Determine the (x, y) coordinate at the center of the cell enclosing the given text.  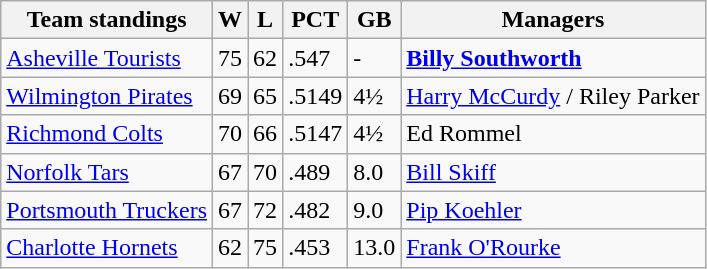
Norfolk Tars (107, 172)
GB (374, 20)
Richmond Colts (107, 134)
.547 (316, 58)
Portsmouth Truckers (107, 210)
Ed Rommel (553, 134)
65 (266, 96)
Managers (553, 20)
Team standings (107, 20)
66 (266, 134)
.482 (316, 210)
- (374, 58)
Asheville Tourists (107, 58)
9.0 (374, 210)
.453 (316, 248)
13.0 (374, 248)
Pip Koehler (553, 210)
Frank O'Rourke (553, 248)
72 (266, 210)
PCT (316, 20)
Charlotte Hornets (107, 248)
8.0 (374, 172)
Bill Skiff (553, 172)
69 (230, 96)
.5147 (316, 134)
Wilmington Pirates (107, 96)
Harry McCurdy / Riley Parker (553, 96)
L (266, 20)
Billy Southworth (553, 58)
.5149 (316, 96)
.489 (316, 172)
W (230, 20)
